Determine the [x, y] coordinate at the center of the cell enclosing the given text.  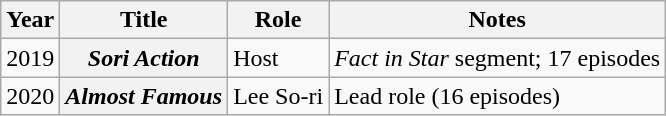
Fact in Star segment; 17 episodes [498, 58]
Notes [498, 20]
Almost Famous [144, 96]
2019 [30, 58]
Year [30, 20]
2020 [30, 96]
Host [278, 58]
Sori Action [144, 58]
Lead role (16 episodes) [498, 96]
Role [278, 20]
Lee So-ri [278, 96]
Title [144, 20]
